Extract the [X, Y] coordinate from the center of the cell holding the provided text.  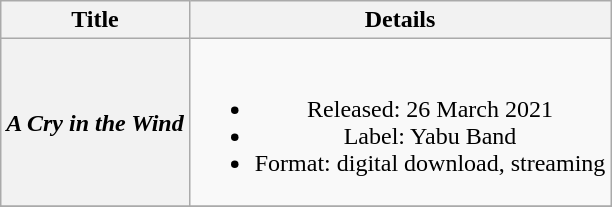
Details [400, 20]
Title [95, 20]
A Cry in the Wind [95, 122]
Released: 26 March 2021Label: Yabu BandFormat: digital download, streaming [400, 122]
